Capture the cell that displays the provided text and extract its (x, y) central coordinate. 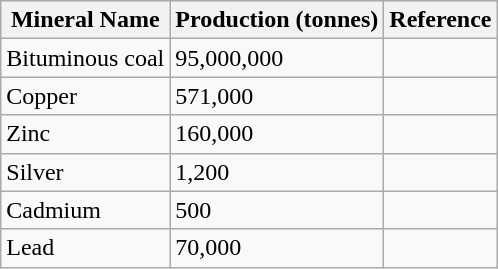
Cadmium (86, 210)
160,000 (277, 134)
Lead (86, 248)
Mineral Name (86, 20)
70,000 (277, 248)
500 (277, 210)
571,000 (277, 96)
Zinc (86, 134)
Silver (86, 172)
Reference (440, 20)
Bituminous coal (86, 58)
Copper (86, 96)
1,200 (277, 172)
Production (tonnes) (277, 20)
95,000,000 (277, 58)
